Capture the cell that displays the provided text and extract its (X, Y) central coordinate. 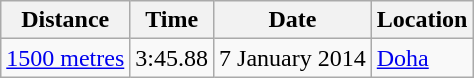
Date (293, 20)
Location (422, 20)
1500 metres (66, 58)
Distance (66, 20)
7 January 2014 (293, 58)
3:45.88 (172, 58)
Time (172, 20)
Doha (422, 58)
